Extract the [x, y] coordinate from the center of the cell holding the provided text.  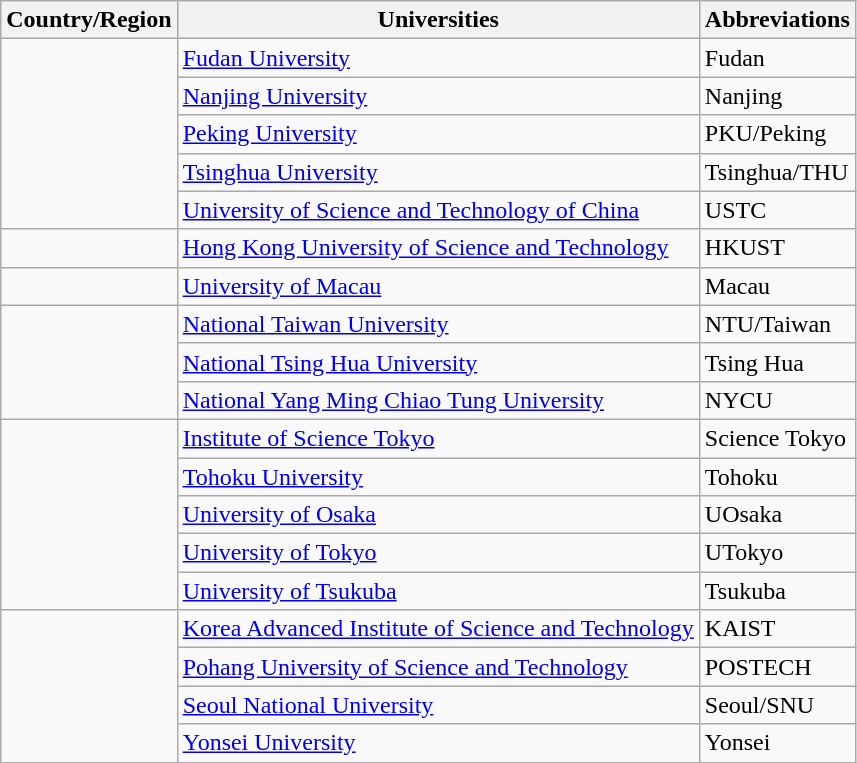
Yonsei [777, 743]
Seoul/SNU [777, 705]
Universities [438, 20]
NTU/Taiwan [777, 324]
Tsukuba [777, 591]
Tohoku University [438, 477]
Tsinghua/THU [777, 172]
National Tsing Hua University [438, 362]
KAIST [777, 629]
University of Science and Technology of China [438, 210]
POSTECH [777, 667]
UTokyo [777, 553]
Fudan University [438, 58]
Hong Kong University of Science and Technology [438, 248]
Peking University [438, 134]
Yonsei University [438, 743]
Korea Advanced Institute of Science and Technology [438, 629]
University of Osaka [438, 515]
Country/Region [89, 20]
Abbreviations [777, 20]
Tsinghua University [438, 172]
Tsing Hua [777, 362]
Science Tokyo [777, 438]
Macau [777, 286]
PKU/Peking [777, 134]
National Yang Ming Chiao Tung University [438, 400]
Nanjing [777, 96]
Pohang University of Science and Technology [438, 667]
Tohoku [777, 477]
Fudan [777, 58]
UOsaka [777, 515]
University of Tsukuba [438, 591]
Nanjing University [438, 96]
University of Macau [438, 286]
HKUST [777, 248]
USTC [777, 210]
Institute of Science Tokyo [438, 438]
Seoul National University [438, 705]
NYCU [777, 400]
University of Tokyo [438, 553]
National Taiwan University [438, 324]
